From the cell containing the given text, extract its center point as [X, Y] coordinate. 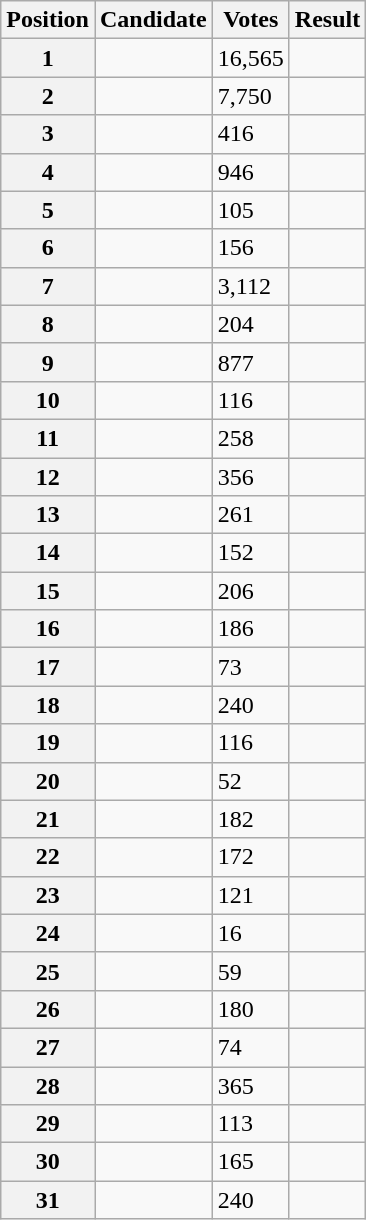
12 [48, 477]
7,750 [250, 96]
5 [48, 210]
11 [48, 438]
10 [48, 400]
17 [48, 667]
258 [250, 438]
73 [250, 667]
Candidate [153, 20]
365 [250, 1085]
3 [48, 134]
121 [250, 895]
52 [250, 781]
29 [48, 1124]
16,565 [250, 58]
Position [48, 20]
1 [48, 58]
105 [250, 210]
8 [48, 324]
6 [48, 248]
946 [250, 172]
25 [48, 971]
74 [250, 1047]
Votes [250, 20]
21 [48, 819]
14 [48, 553]
Result [327, 20]
7 [48, 286]
15 [48, 591]
877 [250, 362]
19 [48, 743]
182 [250, 819]
113 [250, 1124]
24 [48, 933]
23 [48, 895]
26 [48, 1009]
172 [250, 857]
31 [48, 1200]
152 [250, 553]
20 [48, 781]
2 [48, 96]
13 [48, 515]
28 [48, 1085]
156 [250, 248]
18 [48, 705]
3,112 [250, 286]
180 [250, 1009]
165 [250, 1162]
59 [250, 971]
9 [48, 362]
204 [250, 324]
186 [250, 629]
30 [48, 1162]
356 [250, 477]
22 [48, 857]
27 [48, 1047]
4 [48, 172]
416 [250, 134]
206 [250, 591]
261 [250, 515]
